For the text-containing cell, return its midpoint in [X, Y] coordinate format. 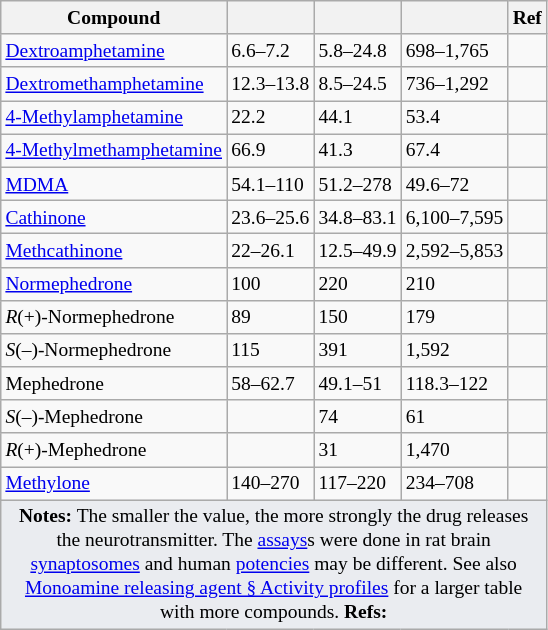
140–270 [270, 484]
23.6–25.6 [270, 216]
6.6–7.2 [270, 50]
41.3 [358, 150]
49.6–72 [454, 184]
118.3–122 [454, 384]
12.3–13.8 [270, 84]
Methcathinone [114, 250]
150 [358, 316]
22.2 [270, 118]
67.4 [454, 150]
100 [270, 284]
Compound [114, 18]
179 [454, 316]
66.9 [270, 150]
58–62.7 [270, 384]
Methylone [114, 484]
31 [358, 450]
34.8–83.1 [358, 216]
2,592–5,853 [454, 250]
4-Methylamphetamine [114, 118]
Normephedrone [114, 284]
54.1–110 [270, 184]
117–220 [358, 484]
53.4 [454, 118]
12.5–49.9 [358, 250]
4-Methylmethamphetamine [114, 150]
S(–)-Normephedrone [114, 350]
S(–)-Mephedrone [114, 416]
MDMA [114, 184]
61 [454, 416]
Cathinone [114, 216]
74 [358, 416]
115 [270, 350]
R(+)-Normephedrone [114, 316]
Dextromethamphetamine [114, 84]
Dextroamphetamine [114, 50]
210 [454, 284]
1,592 [454, 350]
22–26.1 [270, 250]
234–708 [454, 484]
5.8–24.8 [358, 50]
44.1 [358, 118]
R(+)-Mephedrone [114, 450]
8.5–24.5 [358, 84]
391 [358, 350]
6,100–7,595 [454, 216]
51.2–278 [358, 184]
736–1,292 [454, 84]
89 [270, 316]
1,470 [454, 450]
Ref [528, 18]
698–1,765 [454, 50]
Mephedrone [114, 384]
220 [358, 284]
49.1–51 [358, 384]
